Output the (x, y) coordinate of the center of the cell containing the given text.  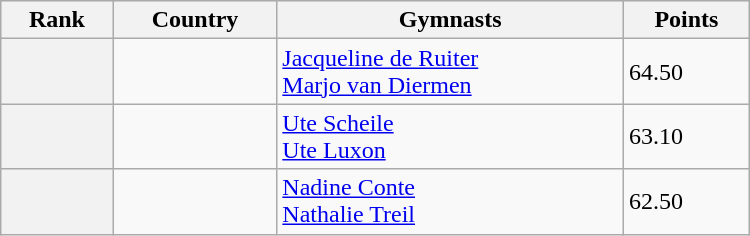
Points (687, 20)
Jacqueline de Ruiter Marjo van Diermen (450, 72)
Country (195, 20)
Nadine Conte Nathalie Treil (450, 202)
62.50 (687, 202)
Rank (57, 20)
63.10 (687, 136)
Ute Scheile Ute Luxon (450, 136)
64.50 (687, 72)
Gymnasts (450, 20)
